Pinpoint the cell where the given text exists, returning its (x, y) midpoint coordinate. 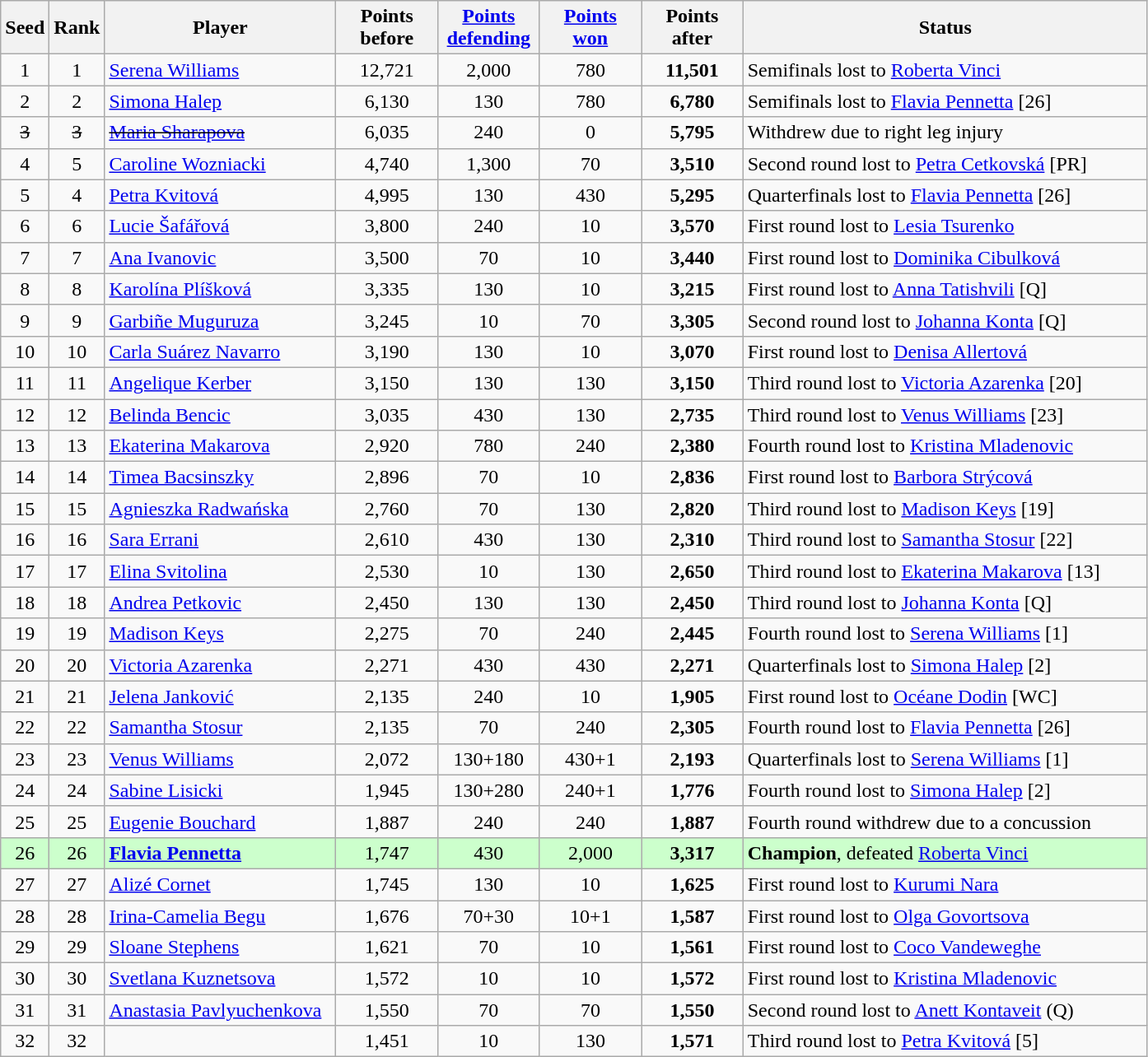
70+30 (489, 916)
Ekaterina Makarova (221, 446)
Fourth round lost to Flavia Pennetta [26] (945, 728)
Lucie Šafářová (221, 226)
First round lost to Kristina Mladenovic (945, 979)
2,380 (693, 446)
3,070 (693, 352)
2,530 (387, 571)
Seed (25, 28)
Quarterfinals lost to Simona Halep [2] (945, 665)
3,305 (693, 320)
2,310 (693, 540)
1,745 (387, 884)
First round lost to Denisa Allertová (945, 352)
3,440 (693, 258)
130+280 (489, 790)
Rank (77, 28)
2,836 (693, 477)
1,300 (489, 164)
2,820 (693, 509)
Fourth round lost to Serena Williams [1] (945, 634)
2,610 (387, 540)
2,896 (387, 477)
11,501 (693, 70)
4,995 (387, 195)
Second round lost to Anett Kontaveit (Q) (945, 1010)
Maria Sharapova (221, 133)
Venus Williams (221, 759)
Semifinals lost to Flavia Pennetta [26] (945, 101)
Alizé Cornet (221, 884)
First round lost to Océane Dodin [WC] (945, 696)
1,451 (387, 1041)
Samantha Stosur (221, 728)
Karolína Plíšková (221, 289)
0 (590, 133)
Quarterfinals lost to Flavia Pennetta [26] (945, 195)
Victoria Azarenka (221, 665)
240+1 (590, 790)
Points defending (489, 28)
First round lost to Dominika Cibulková (945, 258)
Timea Bacsinszky (221, 477)
1,571 (693, 1041)
Ana Ivanovic (221, 258)
Belinda Bencic (221, 414)
Fourth round lost to Kristina Mladenovic (945, 446)
Sabine Lisicki (221, 790)
Simona Halep (221, 101)
10+1 (590, 916)
First round lost to Kurumi Nara (945, 884)
4,740 (387, 164)
Third round lost to Ekaterina Makarova [13] (945, 571)
Madison Keys (221, 634)
Third round lost to Samantha Stosur [22] (945, 540)
Jelena Janković (221, 696)
1,945 (387, 790)
1,621 (387, 948)
Points after (693, 28)
First round lost to Coco Vandeweghe (945, 948)
Anastasia Pavlyuchenkova (221, 1010)
Angelique Kerber (221, 383)
Fourth round withdrew due to a concussion (945, 822)
First round lost to Anna Tatishvili [Q] (945, 289)
2,650 (693, 571)
3,190 (387, 352)
Flavia Pennetta (221, 853)
Third round lost to Venus Williams [23] (945, 414)
2,920 (387, 446)
1,776 (693, 790)
2,445 (693, 634)
6,780 (693, 101)
5,295 (693, 195)
3,800 (387, 226)
1,587 (693, 916)
1,625 (693, 884)
2,193 (693, 759)
Third round lost to Madison Keys [19] (945, 509)
2,305 (693, 728)
Second round lost to Petra Cetkovská [PR] (945, 164)
2,275 (387, 634)
Elina Svitolina (221, 571)
Sloane Stephens (221, 948)
Garbiñe Muguruza (221, 320)
2,735 (693, 414)
5,795 (693, 133)
Quarterfinals lost to Serena Williams [1] (945, 759)
6,130 (387, 101)
Caroline Wozniacki (221, 164)
First round lost to Barbora Strýcová (945, 477)
Points before (387, 28)
Eugenie Bouchard (221, 822)
3,215 (693, 289)
1,561 (693, 948)
Sara Errani (221, 540)
Third round lost to Johanna Konta [Q] (945, 603)
12,721 (387, 70)
Serena Williams (221, 70)
3,510 (693, 164)
Second round lost to Johanna Konta [Q] (945, 320)
Fourth round lost to Simona Halep [2] (945, 790)
Third round lost to Victoria Azarenka [20] (945, 383)
430+1 (590, 759)
1,905 (693, 696)
Third round lost to Petra Kvitová [5] (945, 1041)
1,747 (387, 853)
2,072 (387, 759)
Petra Kvitová (221, 195)
First round lost to Olga Govortsova (945, 916)
Player (221, 28)
Semifinals lost to Roberta Vinci (945, 70)
Withdrew due to right leg injury (945, 133)
3,335 (387, 289)
3,570 (693, 226)
Irina-Camelia Begu (221, 916)
Agnieszka Radwańska (221, 509)
Champion, defeated Roberta Vinci (945, 853)
6,035 (387, 133)
3,035 (387, 414)
Status (945, 28)
130+180 (489, 759)
Carla Suárez Navarro (221, 352)
Andrea Petkovic (221, 603)
Points won (590, 28)
2,760 (387, 509)
3,317 (693, 853)
3,245 (387, 320)
Svetlana Kuznetsova (221, 979)
1,676 (387, 916)
First round lost to Lesia Tsurenko (945, 226)
3,500 (387, 258)
